Return (x, y) of the center of cell containing provided text 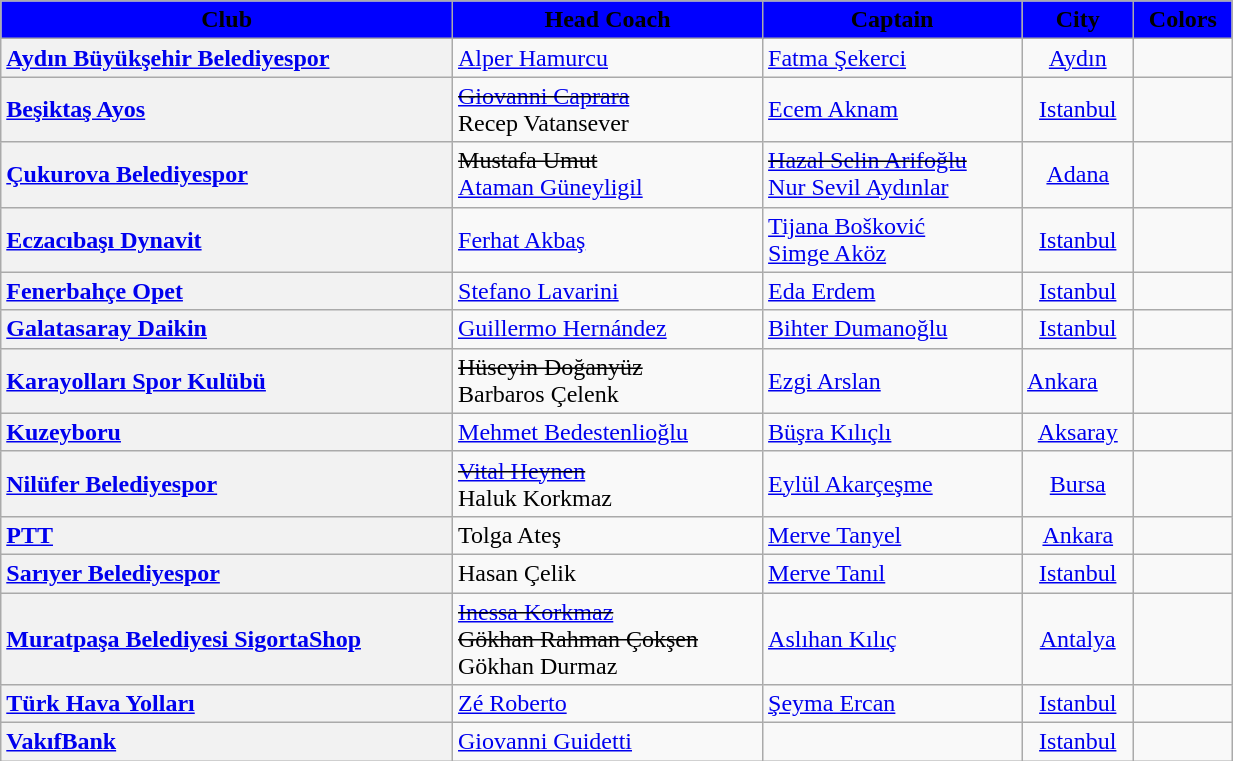
Merve Tanıl (892, 573)
Bihter Dumanoğlu (892, 329)
Colors (1183, 20)
Eda Erdem (892, 291)
Tijana Bošković Simge Aköz (892, 240)
Büşra Kılıçlı (892, 432)
Ezgi Arslan (892, 380)
Fenerbahçe Opet (227, 291)
Hazal Selin Arifoğlu Nur Sevil Aydınlar (892, 174)
Giovanni Caprara Recep Vatansever (608, 110)
Adana (1078, 174)
Ecem Aknam (892, 110)
Guillermo Hernández (608, 329)
Mustafa Umut Ataman Güneyligil (608, 174)
Kuzeyboru (227, 432)
Inessa Korkmaz Gökhan Rahman Çokşen Gökhan Durmaz (608, 638)
Karayolları Spor Kulübü (227, 380)
Tolga Ateş (608, 535)
Vital Heynen Haluk Korkmaz (608, 484)
VakıfBank (227, 742)
Stefano Lavarini (608, 291)
Aydın (1078, 58)
Alper Hamurcu (608, 58)
Aslıhan Kılıç (892, 638)
Türk Hava Yolları (227, 704)
Club (227, 20)
Antalya (1078, 638)
Captain (892, 20)
Hüseyin Doğanyüz Barbaros Çelenk (608, 380)
Aydın Büyükşehir Belediyespor (227, 58)
Hasan Çelik (608, 573)
Sarıyer Belediyespor (227, 573)
Aksaray (1078, 432)
PTT (227, 535)
Eczacıbaşı Dynavit (227, 240)
Giovanni Guidetti (608, 742)
Ferhat Akbaş (608, 240)
Muratpaşa Belediyesi SigortaShop (227, 638)
Bursa (1078, 484)
Head Coach (608, 20)
Nilüfer Belediyespor (227, 484)
Zé Roberto (608, 704)
Merve Tanyel (892, 535)
Eylül Akarçeşme (892, 484)
Mehmet Bedestenlioğlu (608, 432)
City (1078, 20)
Beşiktaş Ayos (227, 110)
Şeyma Ercan (892, 704)
Çukurova Belediyespor (227, 174)
Galatasaray Daikin (227, 329)
Fatma Şekerci (892, 58)
